Return [X, Y] of the center of cell containing provided text 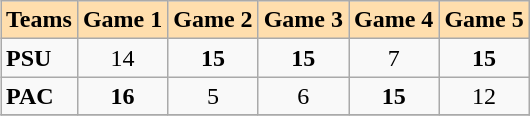
Game 2 [213, 20]
12 [484, 96]
Game 4 [393, 20]
6 [303, 96]
PSU [40, 58]
Game 5 [484, 20]
14 [122, 58]
PAC [40, 96]
Game 1 [122, 20]
5 [213, 96]
Teams [40, 20]
7 [393, 58]
16 [122, 96]
Game 3 [303, 20]
